Output the (X, Y) coordinate of the center of the cell containing the given text.  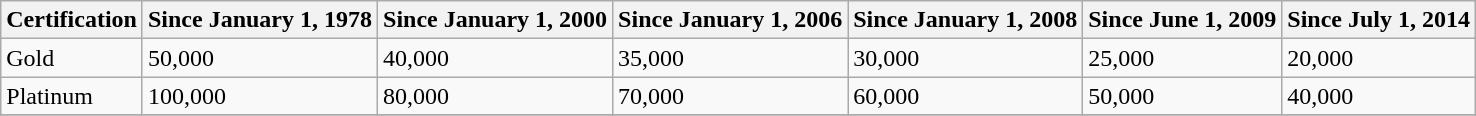
70,000 (730, 96)
Platinum (72, 96)
20,000 (1379, 58)
Gold (72, 58)
25,000 (1182, 58)
30,000 (966, 58)
Since January 1, 2008 (966, 20)
Since January 1, 2006 (730, 20)
Since June 1, 2009 (1182, 20)
80,000 (496, 96)
Since January 1, 2000 (496, 20)
Certification (72, 20)
Since July 1, 2014 (1379, 20)
60,000 (966, 96)
Since January 1, 1978 (260, 20)
35,000 (730, 58)
100,000 (260, 96)
